Determine the (x, y) coordinate at the center of the cell enclosing the given text.  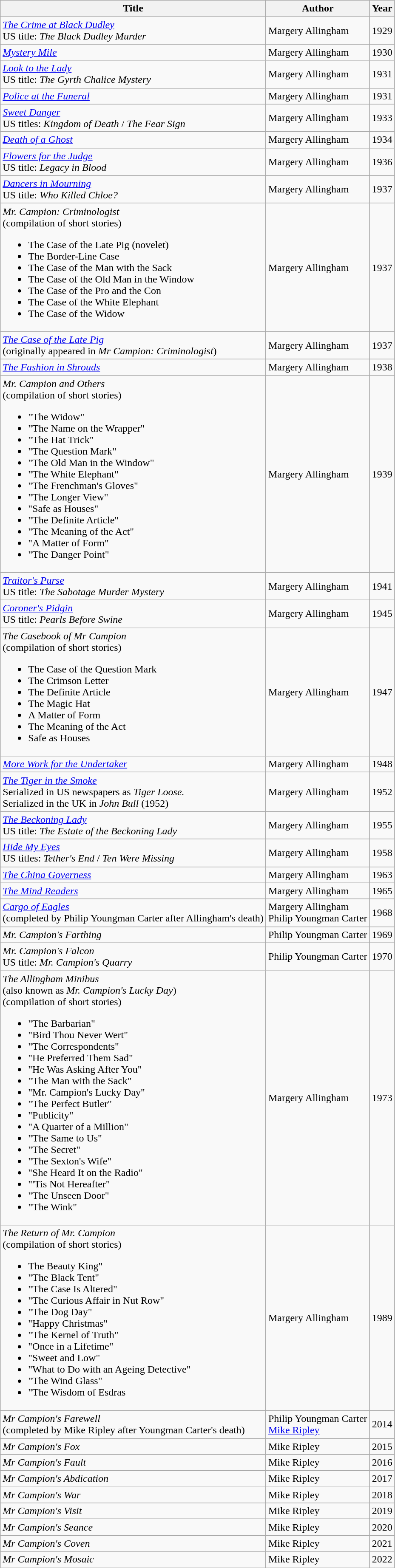
2021 (382, 1543)
The Case of the Late Pig(originally appeared in Mr Campion: Criminologist) (134, 345)
Flowers for the JudgeUS title: Legacy in Blood (134, 161)
1965 (382, 891)
2022 (382, 1560)
1952 (382, 792)
Margery AllinghamPhilip Youngman Carter (318, 913)
The Mind Readers (134, 891)
2016 (382, 1463)
The China Governess (134, 875)
Mr Campion's Fox (134, 1447)
1934 (382, 140)
The Fashion in Shrouds (134, 367)
Dancers in MourningUS title: Who Killed Chloe? (134, 189)
1948 (382, 764)
The Beckoning LadyUS title: The Estate of the Beckoning Lady (134, 825)
Mr Campion's Fault (134, 1463)
2015 (382, 1447)
Coroner's PidginUS title: Pearls Before Swine (134, 614)
The Crime at Black DudleyUS title: The Black Dudley Murder (134, 31)
Hide My EyesUS titles: Tether's End / Ten Were Missing (134, 853)
1968 (382, 913)
1955 (382, 825)
Mr Campion's Seance (134, 1527)
Sweet DangerUS titles: Kingdom of Death / The Fear Sign (134, 118)
The Tiger in the SmokeSerialized in US newspapers as Tiger Loose.Serialized in the UK in John Bull (1952) (134, 792)
Author (318, 8)
Title (134, 8)
1969 (382, 935)
2019 (382, 1511)
Philip Youngman CarterMike Ripley (318, 1424)
1941 (382, 586)
2018 (382, 1495)
Mr Campion's War (134, 1495)
1973 (382, 1098)
Death of a Ghost (134, 140)
1938 (382, 367)
2020 (382, 1527)
1936 (382, 161)
Look to the LadyUS title: The Gyrth Chalice Mystery (134, 74)
1930 (382, 52)
More Work for the Undertaker (134, 764)
Year (382, 8)
1945 (382, 614)
Mystery Mile (134, 52)
Cargo of Eagles(completed by Philip Youngman Carter after Allingham's death) (134, 913)
Mr Campion's Farewell(completed by Mike Ripley after Youngman Carter's death) (134, 1424)
2017 (382, 1479)
1947 (382, 692)
Mr Campion's Coven (134, 1543)
Mr. Campion's FalconUS title: Mr. Campion's Quarry (134, 957)
Mr Campion's Visit (134, 1511)
1989 (382, 1318)
1933 (382, 118)
1963 (382, 875)
Mr Campion's Abdication (134, 1479)
Mr Campion's Mosaic (134, 1560)
1970 (382, 957)
2014 (382, 1424)
Police at the Funeral (134, 96)
1939 (382, 474)
Traitor's PurseUS title: The Sabotage Murder Mystery (134, 586)
1958 (382, 853)
1929 (382, 31)
Mr. Campion's Farthing (134, 935)
